Return [X, Y] of the center of cell containing provided text 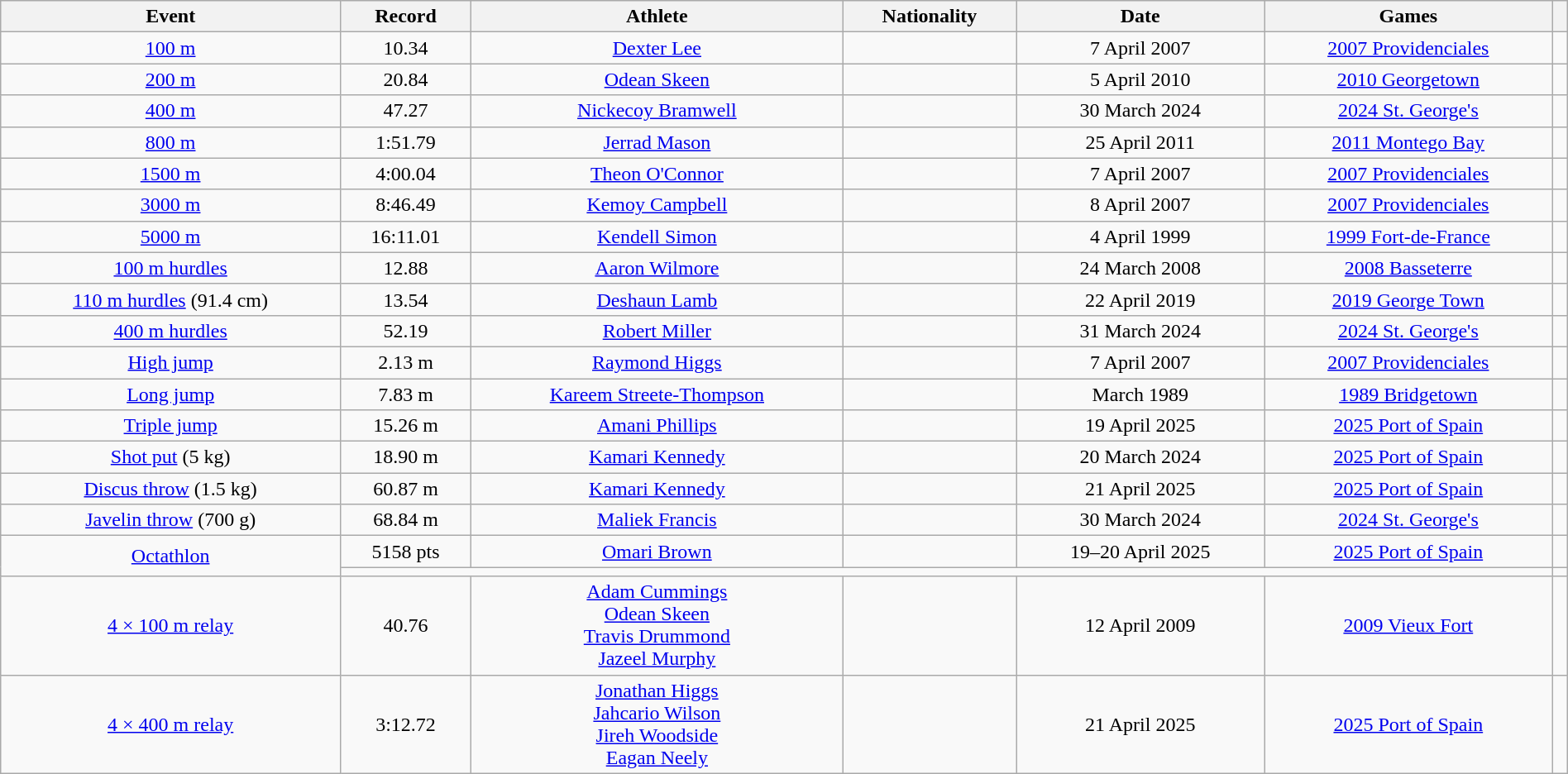
200 m [170, 79]
8:46.49 [406, 205]
2019 George Town [1408, 299]
16:11.01 [406, 236]
1989 Bridgetown [1408, 394]
Deshaun Lamb [657, 299]
800 m [170, 142]
High jump [170, 362]
Jerrad Mason [657, 142]
3000 m [170, 205]
Adam CummingsOdean SkeenTravis DrummondJazeel Murphy [657, 625]
5 April 2010 [1140, 79]
100 m [170, 48]
8 April 2007 [1140, 205]
5158 pts [406, 552]
4:00.04 [406, 174]
13.54 [406, 299]
Kareem Streete-Thompson [657, 394]
24 March 2008 [1140, 268]
19 April 2025 [1140, 426]
10.34 [406, 48]
31 March 2024 [1140, 331]
12.88 [406, 268]
47.27 [406, 111]
52.19 [406, 331]
12 April 2009 [1140, 625]
1:51.79 [406, 142]
2009 Vieux Fort [1408, 625]
Theon O'Connor [657, 174]
3:12.72 [406, 724]
Shot put (5 kg) [170, 457]
20.84 [406, 79]
7.83 m [406, 394]
2008 Basseterre [1408, 268]
Aaron Wilmore [657, 268]
22 April 2019 [1140, 299]
Robert Miller [657, 331]
110 m hurdles (91.4 cm) [170, 299]
Octathlon [170, 556]
Amani Phillips [657, 426]
2011 Montego Bay [1408, 142]
Omari Brown [657, 552]
100 m hurdles [170, 268]
20 March 2024 [1140, 457]
15.26 m [406, 426]
Nationality [930, 17]
4 × 100 m relay [170, 625]
60.87 m [406, 489]
2.13 m [406, 362]
Kemoy Campbell [657, 205]
Date [1140, 17]
Jonathan HiggsJahcario WilsonJireh WoodsideEagan Neely [657, 724]
4 × 400 m relay [170, 724]
Odean Skeen [657, 79]
Athlete [657, 17]
Dexter Lee [657, 48]
1999 Fort-de-France [1408, 236]
5000 m [170, 236]
Record [406, 17]
Kendell Simon [657, 236]
Triple jump [170, 426]
68.84 m [406, 520]
Event [170, 17]
Long jump [170, 394]
400 m hurdles [170, 331]
1500 m [170, 174]
Discus throw (1.5 kg) [170, 489]
Nickecoy Bramwell [657, 111]
19–20 April 2025 [1140, 552]
25 April 2011 [1140, 142]
2010 Georgetown [1408, 79]
Raymond Higgs [657, 362]
Javelin throw (700 g) [170, 520]
Maliek Francis [657, 520]
400 m [170, 111]
40.76 [406, 625]
4 April 1999 [1140, 236]
Games [1408, 17]
March 1989 [1140, 394]
18.90 m [406, 457]
